Identify which cell holds the provided text, then report its [x, y] central coordinate. 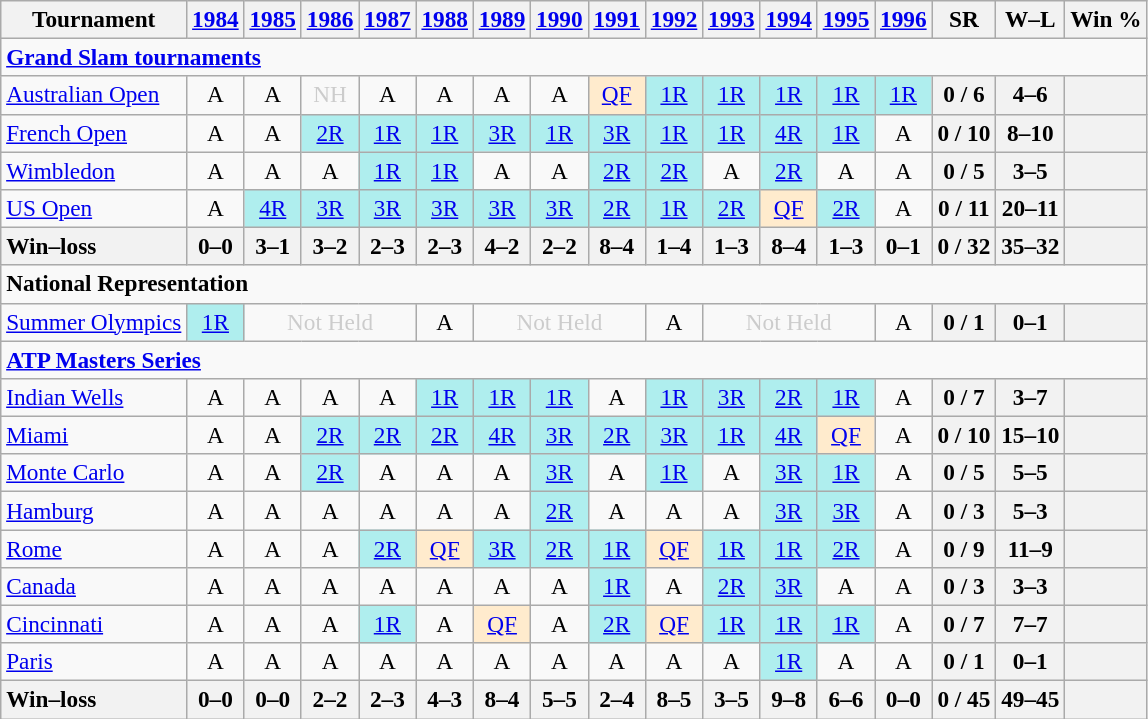
4–3 [444, 699]
1–4 [674, 246]
0 / 11 [964, 208]
NH [330, 95]
SR [964, 19]
Summer Olympics [94, 322]
1991 [616, 19]
3–7 [1030, 397]
Monte Carlo [94, 473]
4–6 [1030, 95]
0 / 6 [964, 95]
0 / 9 [964, 548]
11–9 [1030, 548]
Tournament [94, 19]
French Open [94, 133]
3–2 [330, 246]
0 / 45 [964, 699]
National Representation [574, 284]
Miami [94, 435]
1985 [272, 19]
7–7 [1030, 624]
0 / 32 [964, 246]
1990 [560, 19]
Hamburg [94, 510]
1986 [330, 19]
1994 [788, 19]
6–6 [846, 699]
3–3 [1030, 586]
Rome [94, 548]
2–4 [616, 699]
8–10 [1030, 133]
1984 [216, 19]
5–3 [1030, 510]
Canada [94, 586]
35–32 [1030, 246]
1996 [904, 19]
9–8 [788, 699]
1995 [846, 19]
Wimbledon [94, 170]
Indian Wells [94, 397]
8–5 [674, 699]
W–L [1030, 19]
Paris [94, 662]
49–45 [1030, 699]
15–10 [1030, 435]
1992 [674, 19]
1987 [388, 19]
1988 [444, 19]
1993 [732, 19]
20–11 [1030, 208]
4–2 [502, 246]
Win % [1106, 19]
Grand Slam tournaments [574, 57]
US Open [94, 208]
3–1 [272, 246]
ATP Masters Series [574, 359]
Cincinnati [94, 624]
Australian Open [94, 95]
1989 [502, 19]
